Detect which cell encompasses the target text, then output its [x, y] center coordinate. 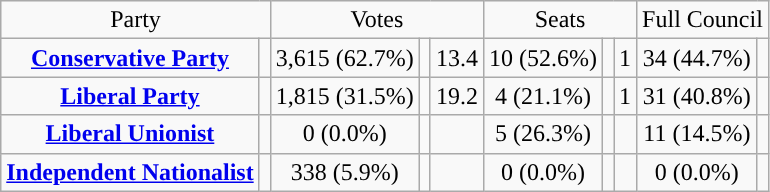
Conservative Party [130, 58]
10 (52.6%) [542, 58]
13.4 [456, 58]
Party [136, 20]
Full Council [703, 20]
Liberal Party [130, 96]
19.2 [456, 96]
Votes [376, 20]
34 (44.7%) [698, 58]
Liberal Unionist [130, 134]
4 (21.1%) [542, 96]
Seats [560, 20]
Independent Nationalist [130, 172]
338 (5.9%) [344, 172]
11 (14.5%) [698, 134]
5 (26.3%) [542, 134]
1,815 (31.5%) [344, 96]
31 (40.8%) [698, 96]
3,615 (62.7%) [344, 58]
